Search for the cell housing the specified text and yield its (X, Y) center coordinate. 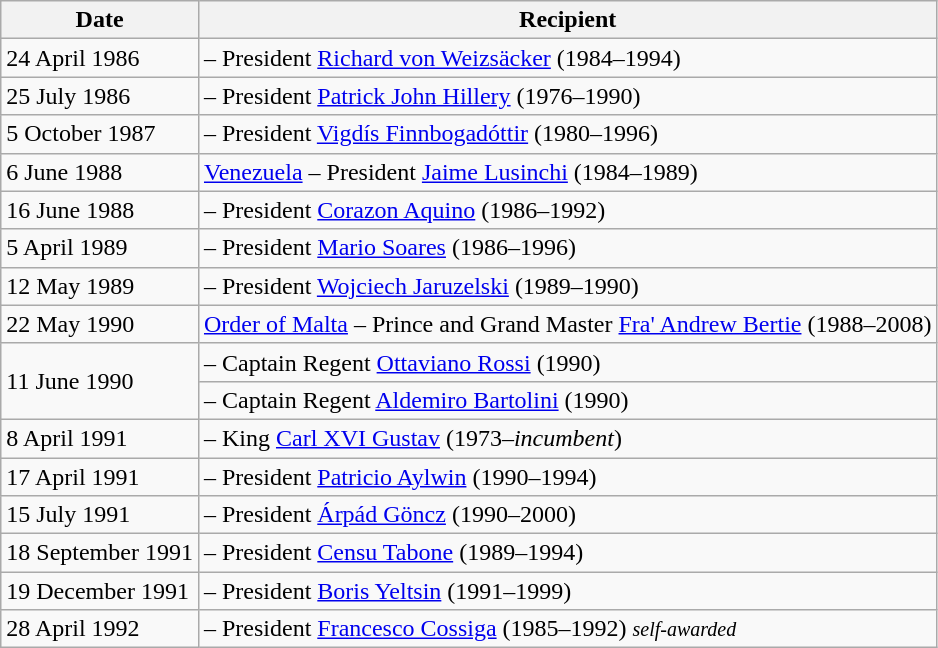
12 May 1989 (100, 286)
– President Boris Yeltsin (1991–1999) (568, 591)
Date (100, 20)
19 December 1991 (100, 591)
– President Patricio Aylwin (1990–1994) (568, 477)
– President Vigdís Finnbogadóttir (1980–1996) (568, 134)
– President Árpád Göncz (1990–2000) (568, 515)
25 July 1986 (100, 96)
17 April 1991 (100, 477)
18 September 1991 (100, 553)
15 July 1991 (100, 515)
Recipient (568, 20)
6 June 1988 (100, 172)
– Captain Regent Aldemiro Bartolini (1990) (568, 400)
– Captain Regent Ottaviano Rossi (1990) (568, 362)
11 June 1990 (100, 381)
– President Francesco Cossiga (1985–1992) self-awarded (568, 629)
– King Carl XVI Gustav (1973–incumbent) (568, 438)
– President Wojciech Jaruzelski (1989–1990) (568, 286)
– President Richard von Weizsäcker (1984–1994) (568, 58)
5 April 1989 (100, 248)
– President Corazon Aquino (1986–1992) (568, 210)
Order of Malta – Prince and Grand Master Fra' Andrew Bertie (1988–2008) (568, 324)
5 October 1987 (100, 134)
22 May 1990 (100, 324)
– President Patrick John Hillery (1976–1990) (568, 96)
24 April 1986 (100, 58)
Venezuela – President Jaime Lusinchi (1984–1989) (568, 172)
28 April 1992 (100, 629)
16 June 1988 (100, 210)
– President Censu Tabone (1989–1994) (568, 553)
8 April 1991 (100, 438)
– President Mario Soares (1986–1996) (568, 248)
